Search for the cell housing the specified text and yield its [X, Y] center coordinate. 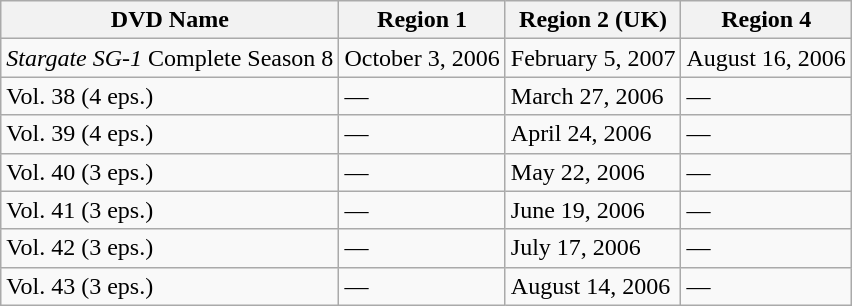
Vol. 38 (4 eps.) [170, 96]
Vol. 43 (3 eps.) [170, 286]
August 14, 2006 [593, 286]
Stargate SG-1 Complete Season 8 [170, 58]
June 19, 2006 [593, 210]
August 16, 2006 [766, 58]
May 22, 2006 [593, 172]
Vol. 41 (3 eps.) [170, 210]
DVD Name [170, 20]
Region 4 [766, 20]
February 5, 2007 [593, 58]
March 27, 2006 [593, 96]
April 24, 2006 [593, 134]
Vol. 42 (3 eps.) [170, 248]
Vol. 39 (4 eps.) [170, 134]
Region 1 [422, 20]
July 17, 2006 [593, 248]
October 3, 2006 [422, 58]
Region 2 (UK) [593, 20]
Vol. 40 (3 eps.) [170, 172]
